Scan for the cell matching the given text and deliver its [X, Y] coordinate at center. 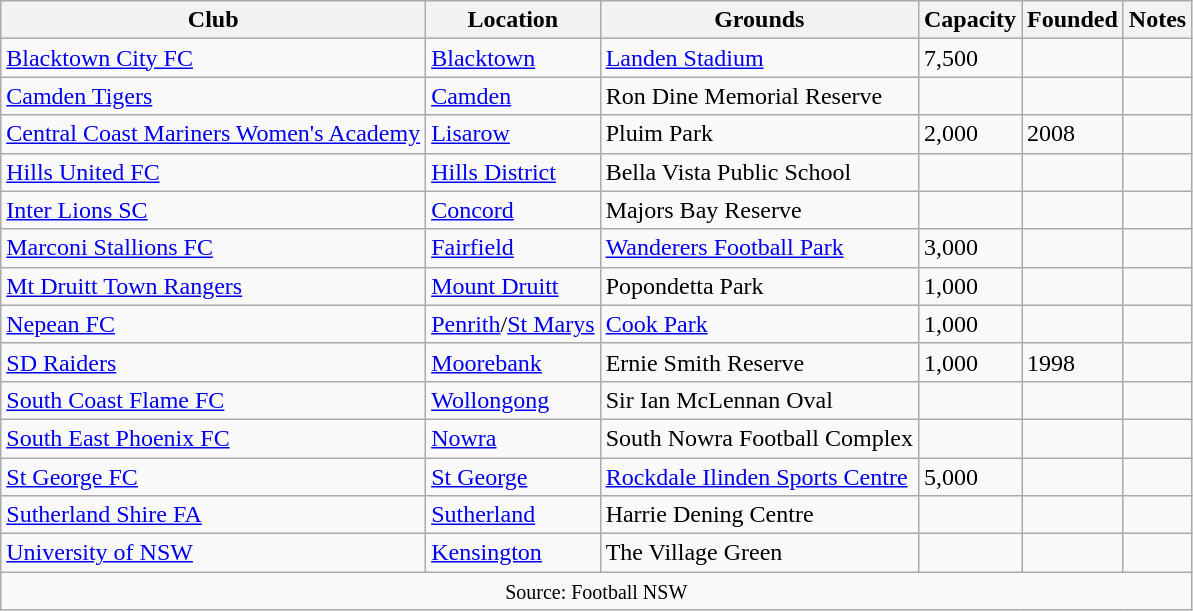
2,000 [970, 134]
Capacity [970, 20]
Source: Football NSW [596, 591]
Kensington [513, 553]
Central Coast Mariners Women's Academy [214, 134]
Camden [513, 96]
Location [513, 20]
Concord [513, 210]
Popondetta Park [759, 286]
Lisarow [513, 134]
Hills United FC [214, 172]
Fairfield [513, 248]
5,000 [970, 477]
3,000 [970, 248]
Pluim Park [759, 134]
Majors Bay Reserve [759, 210]
The Village Green [759, 553]
Penrith/St Marys [513, 324]
Bella Vista Public School [759, 172]
Landen Stadium [759, 58]
University of NSW [214, 553]
SD Raiders [214, 362]
Ron Dine Memorial Reserve [759, 96]
Grounds [759, 20]
Cook Park [759, 324]
Notes [1157, 20]
Inter Lions SC [214, 210]
Sutherland Shire FA [214, 515]
Rockdale Ilinden Sports Centre [759, 477]
Nowra [513, 438]
St George [513, 477]
Wanderers Football Park [759, 248]
Harrie Dening Centre [759, 515]
Marconi Stallions FC [214, 248]
St George FC [214, 477]
Hills District [513, 172]
South East Phoenix FC [214, 438]
1998 [1073, 362]
South Coast Flame FC [214, 400]
Camden Tigers [214, 96]
Club [214, 20]
Sutherland [513, 515]
Blacktown [513, 58]
Nepean FC [214, 324]
Ernie Smith Reserve [759, 362]
Wollongong [513, 400]
Sir Ian McLennan Oval [759, 400]
2008 [1073, 134]
Mount Druitt [513, 286]
Founded [1073, 20]
South Nowra Football Complex [759, 438]
Blacktown City FC [214, 58]
Mt Druitt Town Rangers [214, 286]
Moorebank [513, 362]
7,500 [970, 58]
